Find where the given text appears and provide that cell's center as [X, Y] coordinate. 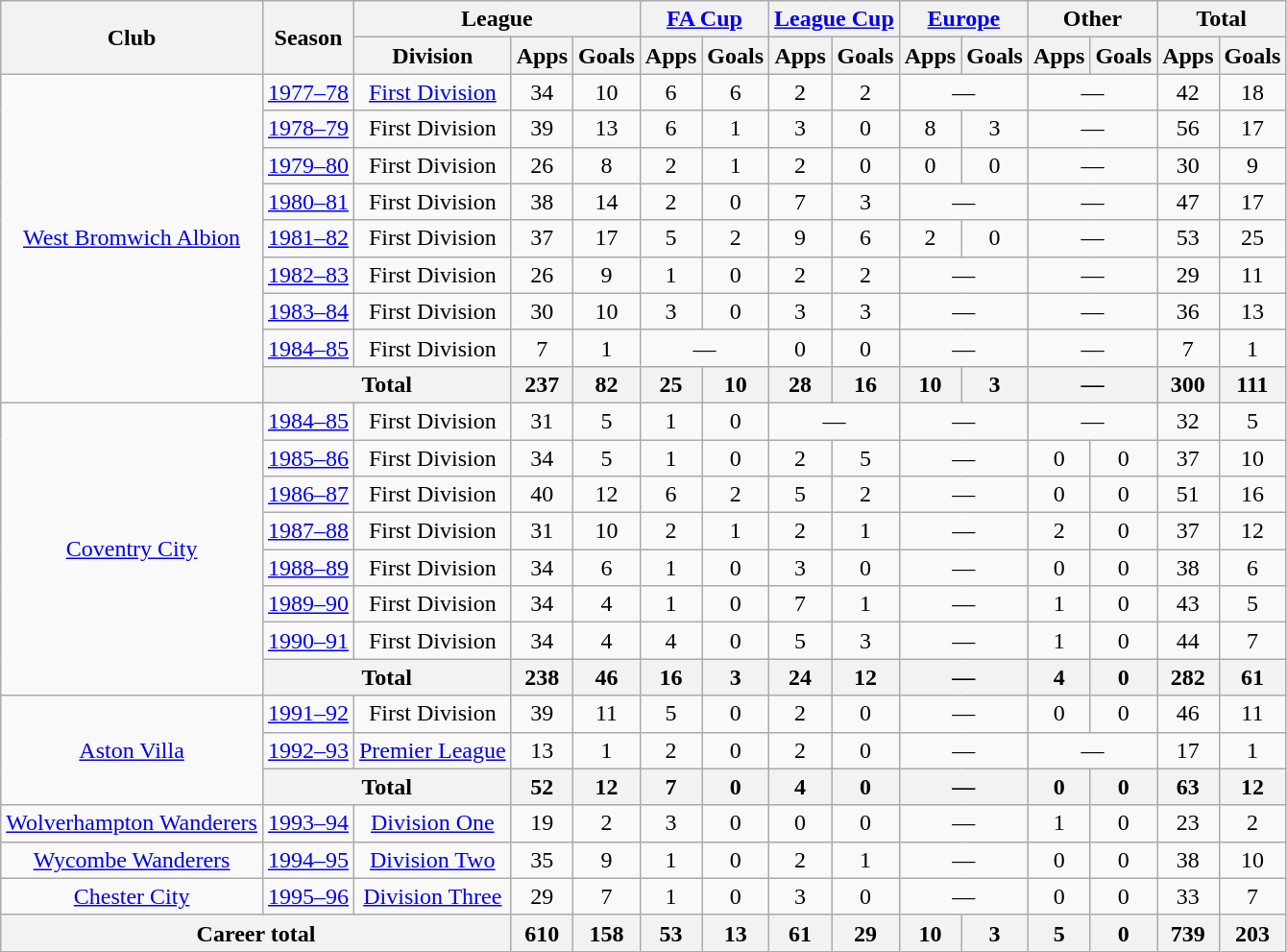
82 [607, 384]
Premier League [432, 750]
18 [1252, 92]
33 [1188, 896]
23 [1188, 823]
1982–83 [307, 275]
1986–87 [307, 495]
Aston Villa [133, 750]
43 [1188, 604]
1980–81 [307, 202]
Division [432, 56]
237 [542, 384]
Club [133, 37]
FA Cup [704, 19]
28 [801, 384]
14 [607, 202]
1988–89 [307, 568]
52 [542, 787]
Coventry City [133, 549]
44 [1188, 641]
158 [607, 933]
1990–91 [307, 641]
Division Three [432, 896]
League [497, 19]
Chester City [133, 896]
Season [307, 37]
300 [1188, 384]
56 [1188, 129]
282 [1188, 677]
51 [1188, 495]
63 [1188, 787]
47 [1188, 202]
35 [542, 860]
1995–96 [307, 896]
Wolverhampton Wanderers [133, 823]
1978–79 [307, 129]
1979–80 [307, 165]
1983–84 [307, 311]
610 [542, 933]
203 [1252, 933]
Career total [255, 933]
1985–86 [307, 458]
1994–95 [307, 860]
24 [801, 677]
36 [1188, 311]
1993–94 [307, 823]
1989–90 [307, 604]
Other [1092, 19]
32 [1188, 421]
West Bromwich Albion [133, 238]
Division Two [432, 860]
Division One [432, 823]
Wycombe Wanderers [133, 860]
1992–93 [307, 750]
1981–82 [307, 238]
42 [1188, 92]
19 [542, 823]
1991–92 [307, 714]
739 [1188, 933]
League Cup [835, 19]
238 [542, 677]
40 [542, 495]
1977–78 [307, 92]
Europe [963, 19]
1987–88 [307, 531]
111 [1252, 384]
